Find where the given text appears and provide that cell's center as [x, y] coordinate. 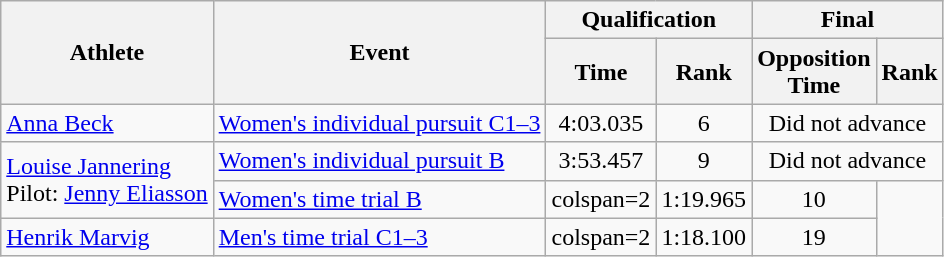
Louise JanneringPilot: Jenny Eliasson [107, 180]
19 [814, 237]
Final [848, 20]
OppositionTime [814, 72]
Henrik Marvig [107, 237]
1:19.965 [704, 199]
Women's time trial B [380, 199]
Time [601, 72]
Anna Beck [107, 123]
3:53.457 [601, 161]
6 [704, 123]
9 [704, 161]
Qualification [649, 20]
Women's individual pursuit B [380, 161]
Men's time trial C1–3 [380, 237]
4:03.035 [601, 123]
10 [814, 199]
Athlete [107, 52]
Event [380, 52]
Women's individual pursuit C1–3 [380, 123]
1:18.100 [704, 237]
